For the text-containing cell, return its midpoint in (X, Y) coordinate format. 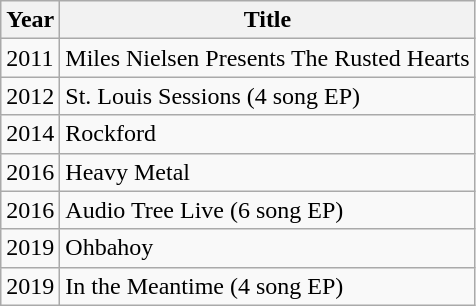
2011 (30, 58)
Miles Nielsen Presents The Rusted Hearts (268, 58)
Title (268, 20)
Audio Tree Live (6 song EP) (268, 210)
Rockford (268, 134)
In the Meantime (4 song EP) (268, 286)
Heavy Metal (268, 172)
St. Louis Sessions (4 song EP) (268, 96)
Ohbahoy (268, 248)
2014 (30, 134)
2012 (30, 96)
Year (30, 20)
